Locate the cell with the specified text and output its (x, y) center coordinate. 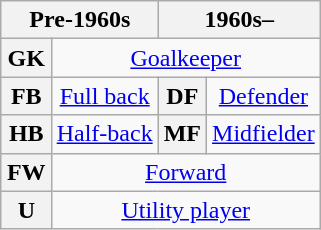
GK (26, 58)
MF (182, 134)
1960s– (239, 20)
FW (26, 172)
DF (182, 96)
FB (26, 96)
Pre-1960s (80, 20)
Goalkeeper (186, 58)
Midfielder (264, 134)
Utility player (186, 210)
Defender (264, 96)
HB (26, 134)
U (26, 210)
Forward (186, 172)
Half-back (104, 134)
Full back (104, 96)
